Detect which cell encompasses the target text, then output its (X, Y) center coordinate. 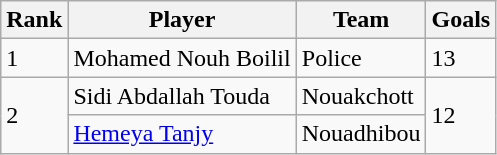
Player (182, 20)
Nouakchott (361, 96)
Police (361, 58)
Mohamed Nouh Boilil (182, 58)
1 (34, 58)
Goals (461, 20)
Hemeya Tanjy (182, 134)
Team (361, 20)
Sidi Abdallah Touda (182, 96)
Rank (34, 20)
12 (461, 115)
2 (34, 115)
13 (461, 58)
Nouadhibou (361, 134)
